Return [X, Y] of the center of cell containing provided text 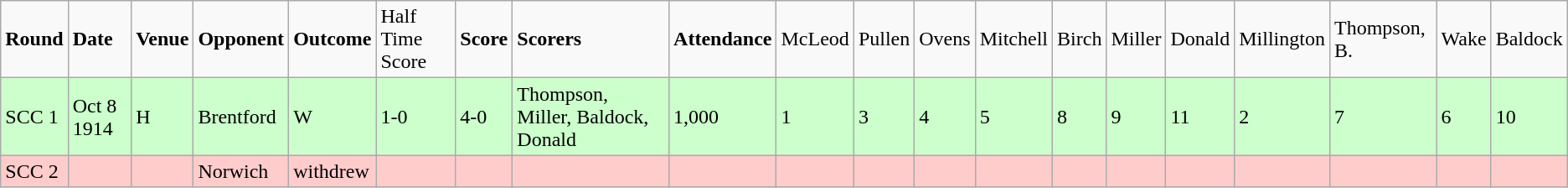
Norwich [241, 171]
SCC 1 [34, 117]
Outcome [333, 39]
Wake [1464, 39]
Donald [1200, 39]
withdrew [333, 171]
Score [484, 39]
W [333, 117]
5 [1014, 117]
1 [815, 117]
Mitchell [1014, 39]
Miller [1136, 39]
4 [945, 117]
Baldock [1529, 39]
Opponent [241, 39]
Oct 8 1914 [99, 117]
SCC 2 [34, 171]
11 [1200, 117]
Round [34, 39]
Attendance [723, 39]
Millington [1282, 39]
Date [99, 39]
1-0 [415, 117]
Thompson, Miller, Baldock, Donald [591, 117]
Brentford [241, 117]
6 [1464, 117]
9 [1136, 117]
Scorers [591, 39]
8 [1080, 117]
McLeod [815, 39]
1,000 [723, 117]
2 [1282, 117]
Thompson, B. [1383, 39]
Venue [162, 39]
7 [1383, 117]
3 [884, 117]
Half Time Score [415, 39]
Pullen [884, 39]
10 [1529, 117]
Birch [1080, 39]
Ovens [945, 39]
4-0 [484, 117]
H [162, 117]
